Return [x, y] of the center of cell containing provided text 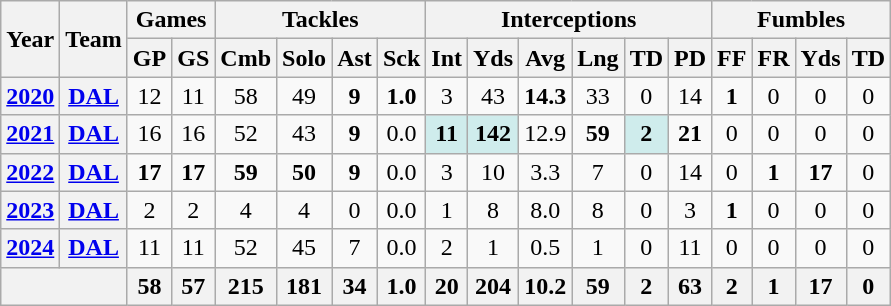
57 [194, 286]
12 [149, 96]
Team [94, 39]
142 [494, 134]
2022 [30, 172]
FR [774, 58]
45 [304, 248]
181 [304, 286]
Ast [355, 58]
49 [304, 96]
2021 [30, 134]
50 [304, 172]
8.0 [546, 210]
215 [246, 286]
Interceptions [569, 20]
GP [149, 58]
2024 [30, 248]
Int [447, 58]
Fumbles [802, 20]
FF [732, 58]
Games [170, 20]
0.5 [546, 248]
21 [690, 134]
Tackles [320, 20]
PD [690, 58]
63 [690, 286]
14.3 [546, 96]
3.3 [546, 172]
Year [30, 39]
12.9 [546, 134]
33 [598, 96]
10.2 [546, 286]
10 [494, 172]
204 [494, 286]
34 [355, 286]
Lng [598, 58]
2023 [30, 210]
Solo [304, 58]
20 [447, 286]
GS [194, 58]
2020 [30, 96]
Cmb [246, 58]
Avg [546, 58]
Sck [401, 58]
